Search for the cell housing the specified text and yield its (x, y) center coordinate. 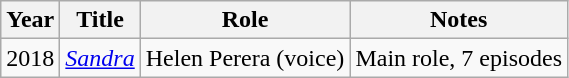
Main role, 7 episodes (459, 58)
Year (30, 20)
Role (245, 20)
Helen Perera (voice) (245, 58)
2018 (30, 58)
Title (100, 20)
Notes (459, 20)
Sandra (100, 58)
